Locate the cell with the specified text and output its (X, Y) center coordinate. 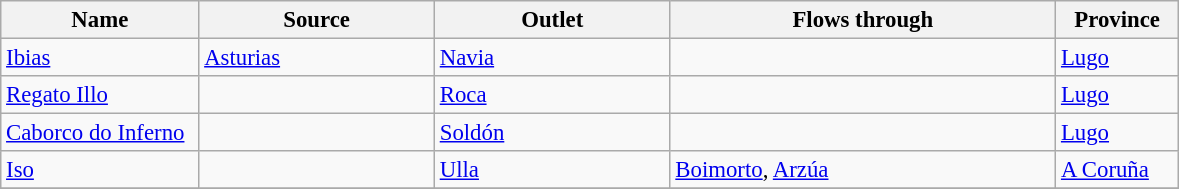
Iso (100, 170)
Boimorto, Arzúa (863, 170)
Province (1118, 20)
Caborco do Inferno (100, 133)
Regato Illo (100, 95)
Name (100, 20)
Flows through (863, 20)
Roca (552, 95)
Navia (552, 58)
Source (317, 20)
Soldón (552, 133)
Ibias (100, 58)
Asturias (317, 58)
Ulla (552, 170)
A Coruña (1118, 170)
Outlet (552, 20)
